Return [x, y] of the center of cell containing provided text 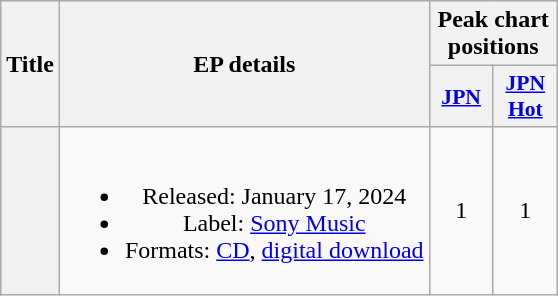
JPN Hot [525, 96]
JPN [461, 96]
Peak chart positions [493, 34]
Released: January 17, 2024Label: Sony MusicFormats: CD, digital download [244, 210]
Title [30, 64]
EP details [244, 64]
